Capture the cell that displays the provided text and extract its [x, y] central coordinate. 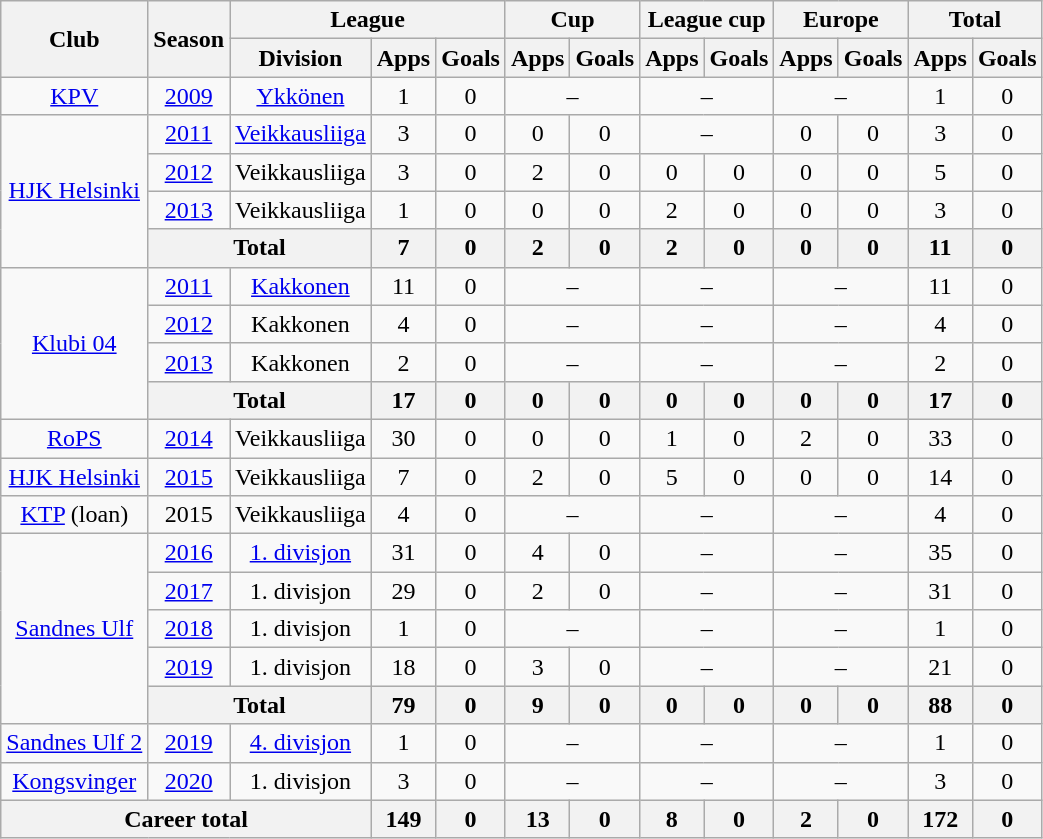
21 [940, 667]
Klubi 04 [74, 343]
30 [403, 438]
149 [403, 819]
Europe [841, 20]
2014 [189, 438]
League cup [707, 20]
4. divisjon [301, 743]
Sandnes Ulf 2 [74, 743]
Club [74, 39]
18 [403, 667]
35 [940, 553]
Division [301, 58]
13 [537, 819]
88 [940, 705]
172 [940, 819]
2009 [189, 96]
Sandnes Ulf [74, 629]
29 [403, 591]
2017 [189, 591]
KTP (loan) [74, 515]
14 [940, 477]
9 [537, 705]
Ykkönen [301, 96]
8 [672, 819]
2018 [189, 629]
Career total [186, 819]
Kongsvinger [74, 781]
2020 [189, 781]
79 [403, 705]
Season [189, 39]
League [368, 20]
Cup [572, 20]
33 [940, 438]
2016 [189, 553]
RoPS [74, 438]
KPV [74, 96]
